Capture the cell that displays the provided text and extract its (X, Y) central coordinate. 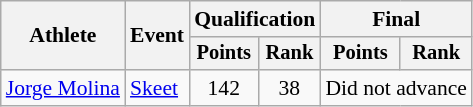
Jorge Molina (63, 88)
Did not advance (396, 88)
Athlete (63, 36)
Skeet (157, 88)
38 (289, 88)
Qualification (254, 19)
Final (396, 19)
Event (157, 36)
142 (224, 88)
